Find where the given text appears and provide that cell's center as [x, y] coordinate. 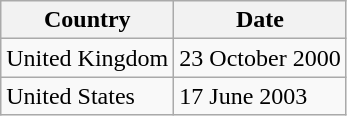
17 June 2003 [260, 96]
United States [88, 96]
Date [260, 20]
23 October 2000 [260, 58]
Country [88, 20]
United Kingdom [88, 58]
